Return [x, y] of the center of cell containing provided text 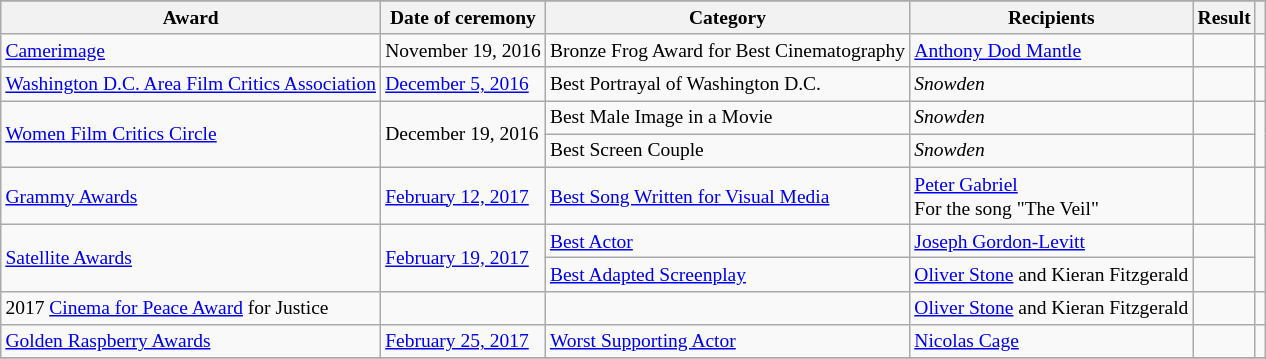
Recipients [1052, 18]
Best Screen Couple [727, 150]
Best Song Written for Visual Media [727, 196]
Best Male Image in a Movie [727, 118]
December 5, 2016 [464, 84]
Satellite Awards [191, 258]
Women Film Critics Circle [191, 134]
2017 Cinema for Peace Award for Justice [191, 308]
Grammy Awards [191, 196]
Best Actor [727, 240]
Nicolas Cage [1052, 340]
November 19, 2016 [464, 50]
February 12, 2017 [464, 196]
Golden Raspberry Awards [191, 340]
Bronze Frog Award for Best Cinematography [727, 50]
February 19, 2017 [464, 258]
Date of ceremony [464, 18]
Camerimage [191, 50]
Washington D.C. Area Film Critics Association [191, 84]
Worst Supporting Actor [727, 340]
Joseph Gordon-Levitt [1052, 240]
Anthony Dod Mantle [1052, 50]
Peter GabrielFor the song "The Veil" [1052, 196]
Best Portrayal of Washington D.C. [727, 84]
Category [727, 18]
February 25, 2017 [464, 340]
Award [191, 18]
December 19, 2016 [464, 134]
Result [1224, 18]
Best Adapted Screenplay [727, 274]
